Return [x, y] of the center of cell containing provided text 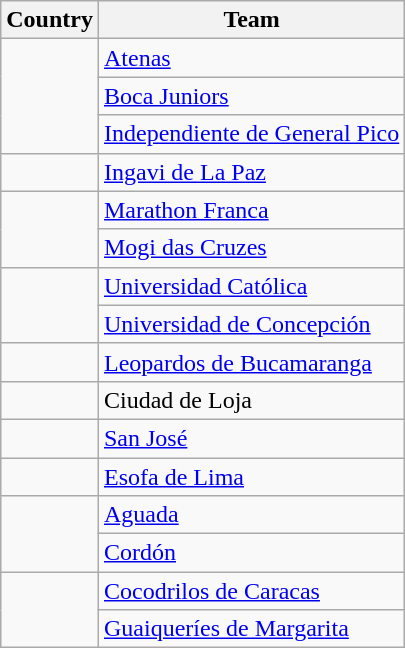
Esofa de Lima [251, 477]
Boca Juniors [251, 96]
Cocodrilos de Caracas [251, 591]
Leopardos de Bucamaranga [251, 362]
Ingavi de La Paz [251, 172]
Guaiqueríes de Margarita [251, 629]
Marathon Franca [251, 210]
Team [251, 20]
Aguada [251, 515]
Independiente de General Pico [251, 134]
Atenas [251, 58]
Ciudad de Loja [251, 400]
Country [50, 20]
San José [251, 438]
Cordón [251, 553]
Mogi das Cruzes [251, 248]
Universidad Católica [251, 286]
Universidad de Concepción [251, 324]
